Scan for the cell matching the given text and deliver its [X, Y] coordinate at center. 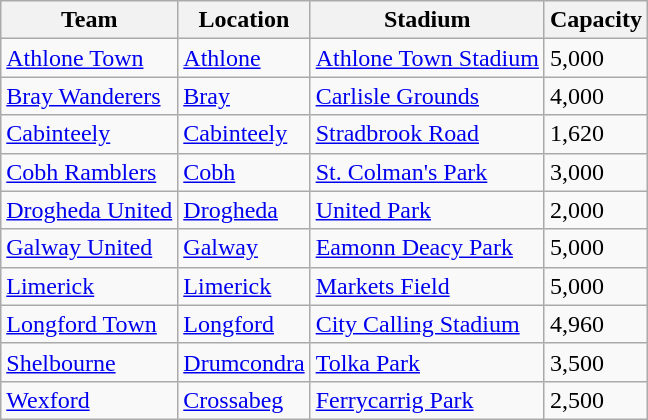
4,960 [596, 324]
3,500 [596, 362]
Galway [244, 248]
Bray [244, 96]
3,000 [596, 172]
Bray Wanderers [90, 96]
Wexford [90, 400]
2,500 [596, 400]
Stradbrook Road [427, 134]
Markets Field [427, 286]
Cobh Ramblers [90, 172]
Shelbourne [90, 362]
Galway United [90, 248]
Athlone [244, 58]
Cobh [244, 172]
City Calling Stadium [427, 324]
United Park [427, 210]
2,000 [596, 210]
Drogheda [244, 210]
Ferrycarrig Park [427, 400]
Carlisle Grounds [427, 96]
Athlone Town [90, 58]
St. Colman's Park [427, 172]
Longford [244, 324]
Crossabeg [244, 400]
4,000 [596, 96]
Tolka Park [427, 362]
Drogheda United [90, 210]
Location [244, 20]
1,620 [596, 134]
Stadium [427, 20]
Team [90, 20]
Longford Town [90, 324]
Eamonn Deacy Park [427, 248]
Drumcondra [244, 362]
Capacity [596, 20]
Athlone Town Stadium [427, 58]
